Locate the cell with the specified text and output its (x, y) center coordinate. 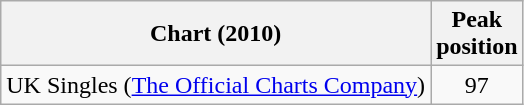
UK Singles (The Official Charts Company) (216, 85)
Chart (2010) (216, 34)
97 (477, 85)
Peakposition (477, 34)
